Determine the [X, Y] coordinate at the center of the cell enclosing the given text.  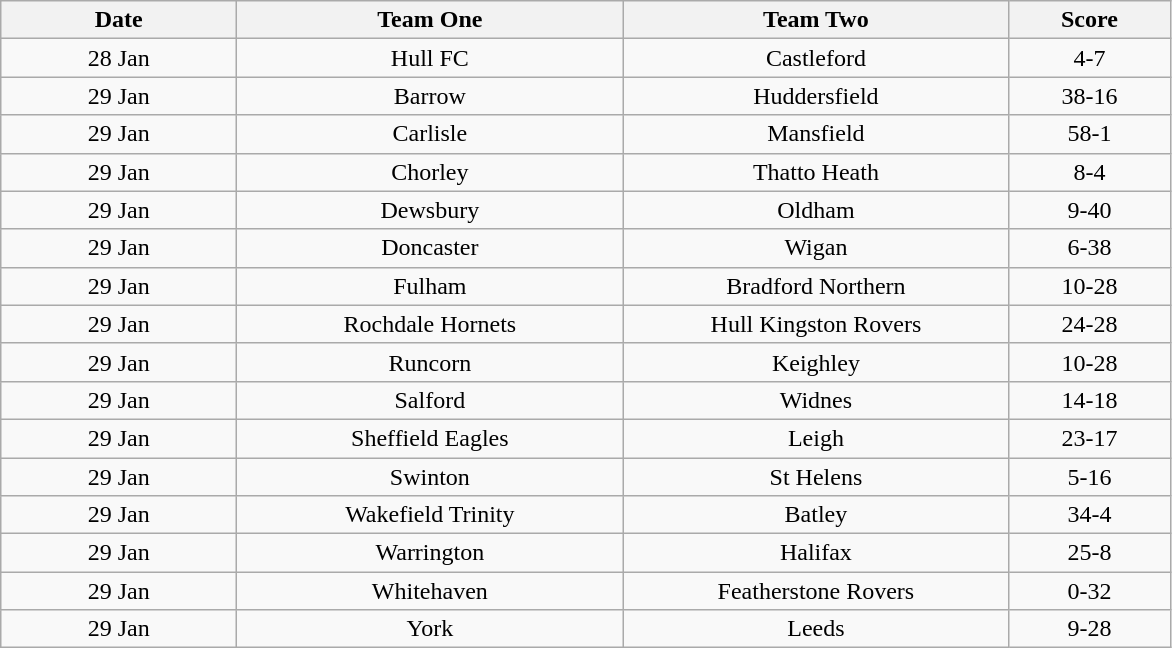
Mansfield [816, 134]
Barrow [430, 96]
5-16 [1090, 477]
Thatto Heath [816, 172]
Leeds [816, 629]
Date [119, 20]
York [430, 629]
9-40 [1090, 210]
Castleford [816, 58]
Featherstone Rovers [816, 591]
58-1 [1090, 134]
Sheffield Eagles [430, 438]
25-8 [1090, 553]
Dewsbury [430, 210]
Widnes [816, 400]
Batley [816, 515]
Oldham [816, 210]
Swinton [430, 477]
Runcorn [430, 362]
St Helens [816, 477]
Fulham [430, 286]
Warrington [430, 553]
14-18 [1090, 400]
9-28 [1090, 629]
Salford [430, 400]
Score [1090, 20]
28 Jan [119, 58]
Bradford Northern [816, 286]
Hull Kingston Rovers [816, 324]
38-16 [1090, 96]
23-17 [1090, 438]
Doncaster [430, 248]
Wigan [816, 248]
Chorley [430, 172]
Keighley [816, 362]
0-32 [1090, 591]
Team One [430, 20]
Team Two [816, 20]
Carlisle [430, 134]
Huddersfield [816, 96]
6-38 [1090, 248]
Halifax [816, 553]
Leigh [816, 438]
Whitehaven [430, 591]
34-4 [1090, 515]
Hull FC [430, 58]
Rochdale Hornets [430, 324]
4-7 [1090, 58]
Wakefield Trinity [430, 515]
24-28 [1090, 324]
8-4 [1090, 172]
